Extract the [X, Y] coordinate from the center of the cell holding the provided text.  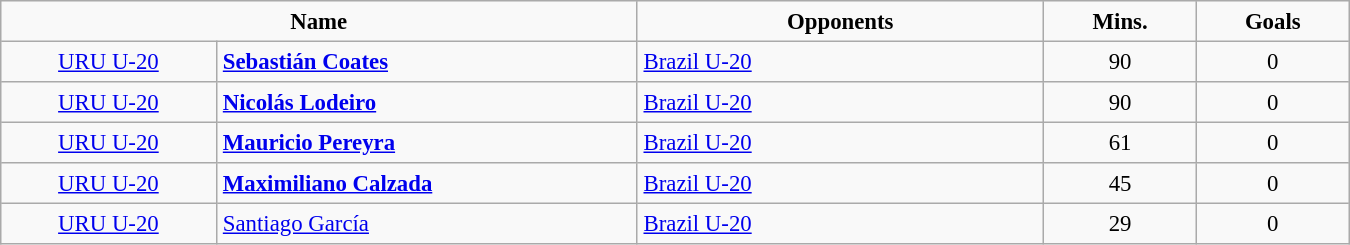
61 [1120, 142]
Santiago García [426, 223]
Nicolás Lodeiro [426, 102]
29 [1120, 223]
Maximiliano Calzada [426, 183]
Name [319, 21]
Opponents [840, 21]
Mauricio Pereyra [426, 142]
Sebastián Coates [426, 61]
Goals [1272, 21]
45 [1120, 183]
Mins. [1120, 21]
